From the cell containing the given text, extract its center point as (X, Y) coordinate. 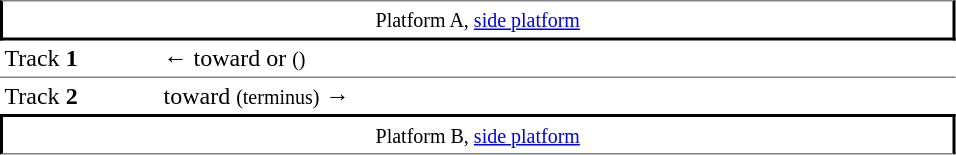
toward (terminus) → (557, 96)
Platform B, side platform (478, 134)
← toward or () (557, 59)
Track 2 (80, 96)
Track 1 (80, 59)
Platform A, side platform (478, 20)
